Extract the [X, Y] coordinate from the center of the cell holding the provided text.  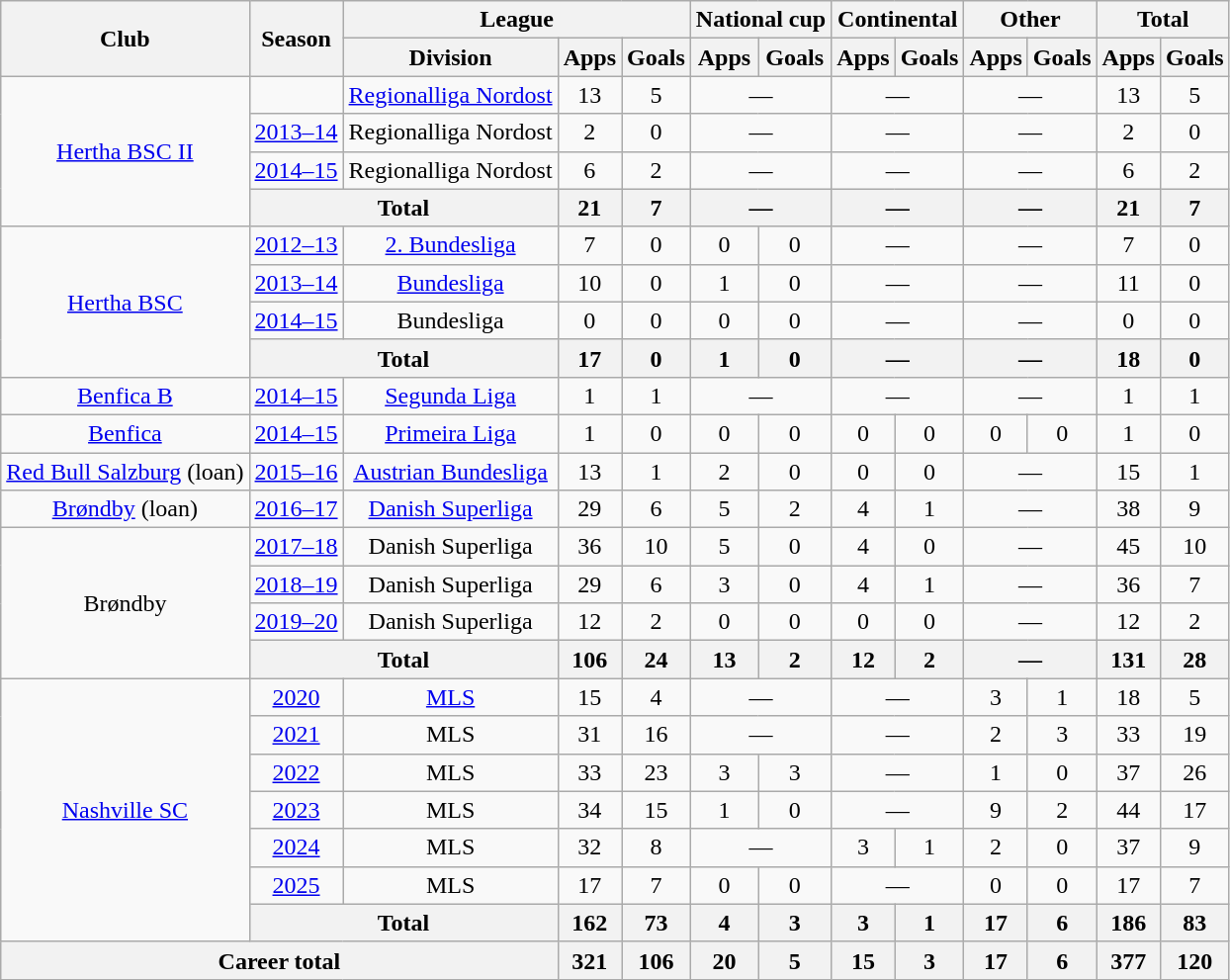
Benfica [125, 433]
28 [1194, 660]
44 [1128, 810]
38 [1128, 509]
2022 [297, 772]
Hertha BSC II [125, 151]
Hertha BSC [125, 302]
Brøndby (loan) [125, 509]
24 [657, 660]
162 [589, 923]
Career total [279, 960]
8 [657, 847]
2020 [297, 697]
19 [1194, 735]
2012–13 [297, 245]
Nashville SC [125, 810]
186 [1128, 923]
32 [589, 847]
45 [1128, 547]
Red Bull Salzburg (loan) [125, 472]
Club [125, 39]
National cup [760, 20]
321 [589, 960]
2016–17 [297, 509]
2017–18 [297, 547]
31 [589, 735]
Season [297, 39]
131 [1128, 660]
League [516, 20]
73 [657, 923]
2024 [297, 847]
Primeira Liga [451, 433]
2023 [297, 810]
377 [1128, 960]
Brøndby [125, 603]
Benfica B [125, 396]
26 [1194, 772]
Segunda Liga [451, 396]
20 [724, 960]
2015–16 [297, 472]
Continental [898, 20]
34 [589, 810]
2019–20 [297, 622]
16 [657, 735]
2018–19 [297, 584]
2. Bundesliga [451, 245]
Other [1030, 20]
Division [451, 57]
120 [1194, 960]
2025 [297, 885]
11 [1128, 283]
2021 [297, 735]
Austrian Bundesliga [451, 472]
83 [1194, 923]
23 [657, 772]
